For the text-containing cell, return its midpoint in (x, y) coordinate format. 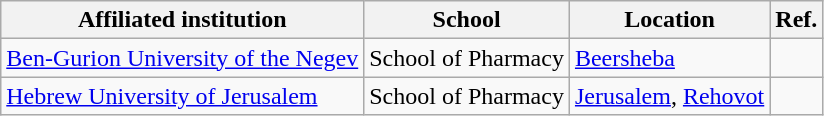
Jerusalem, Rehovot (669, 96)
Location (669, 20)
Ben-Gurion University of the Negev (182, 58)
Affiliated institution (182, 20)
Ref. (796, 20)
Hebrew University of Jerusalem (182, 96)
Beersheba (669, 58)
School (467, 20)
